From the cell containing the given text, extract its center point as [X, Y] coordinate. 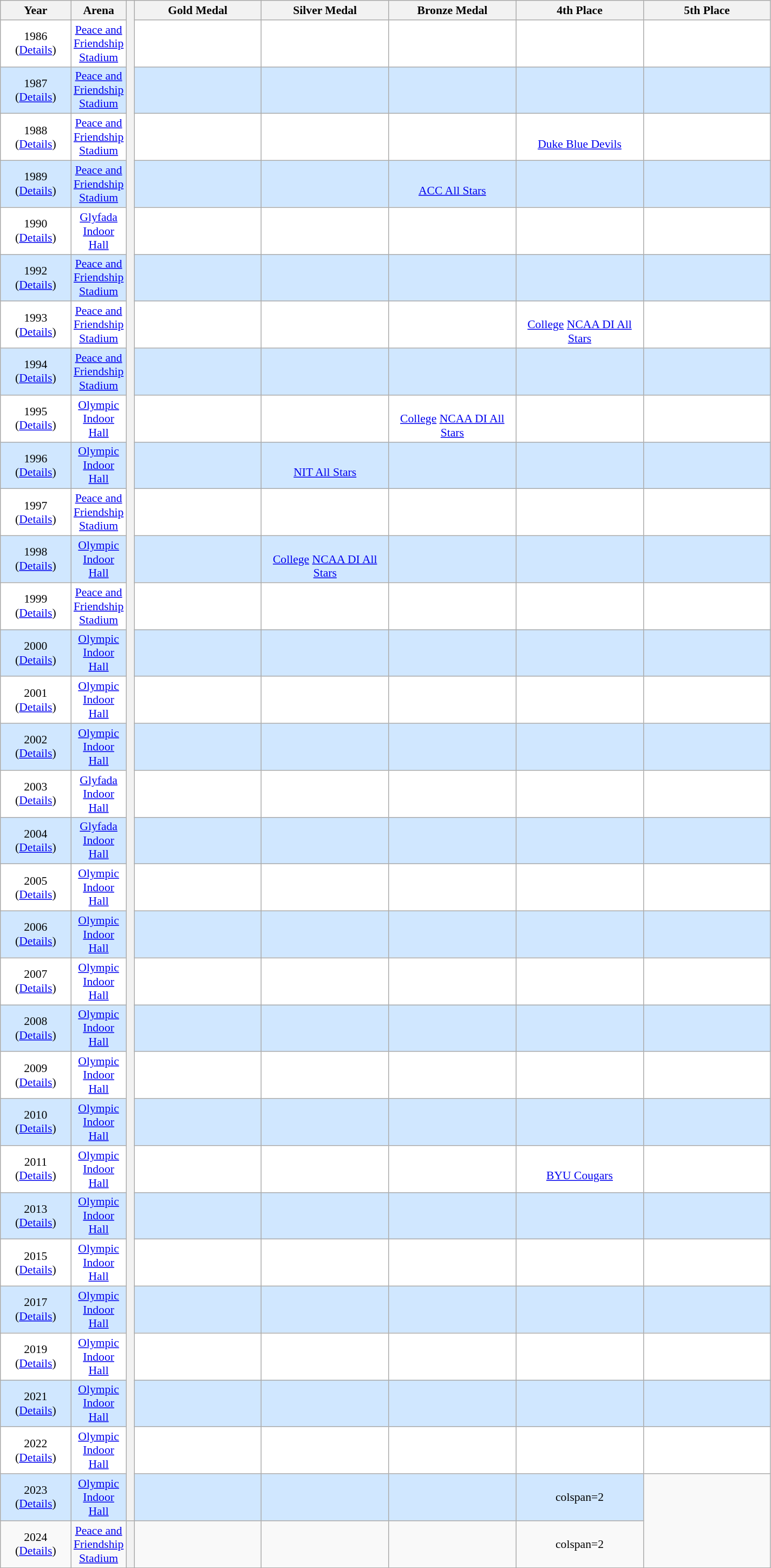
2005(Details) [36, 888]
Duke Blue Devils [579, 138]
1998(Details) [36, 560]
2023(Details) [36, 1498]
1994(Details) [36, 371]
2003(Details) [36, 794]
NIT All Stars [325, 466]
1990(Details) [36, 231]
2007(Details) [36, 981]
1992(Details) [36, 278]
2019(Details) [36, 1357]
2013(Details) [36, 1216]
Year [36, 10]
Bronze Medal [453, 10]
5th Place [707, 10]
2024(Details) [36, 1544]
2009(Details) [36, 1075]
ACC All Stars [453, 184]
2017(Details) [36, 1310]
2000(Details) [36, 653]
1995(Details) [36, 419]
1988(Details) [36, 138]
1986(Details) [36, 43]
1987(Details) [36, 90]
Gold Medal [198, 10]
Silver Medal [325, 10]
2001(Details) [36, 701]
2006(Details) [36, 935]
2008(Details) [36, 1029]
1997(Details) [36, 512]
2002(Details) [36, 747]
2004(Details) [36, 840]
1999(Details) [36, 606]
2010(Details) [36, 1122]
2015(Details) [36, 1263]
2021(Details) [36, 1403]
Arena [99, 10]
2022(Details) [36, 1451]
1989(Details) [36, 184]
1996(Details) [36, 466]
2011(Details) [36, 1170]
1993(Details) [36, 325]
BYU Cougars [579, 1170]
4th Place [579, 10]
